Capture the cell that displays the provided text and extract its [x, y] central coordinate. 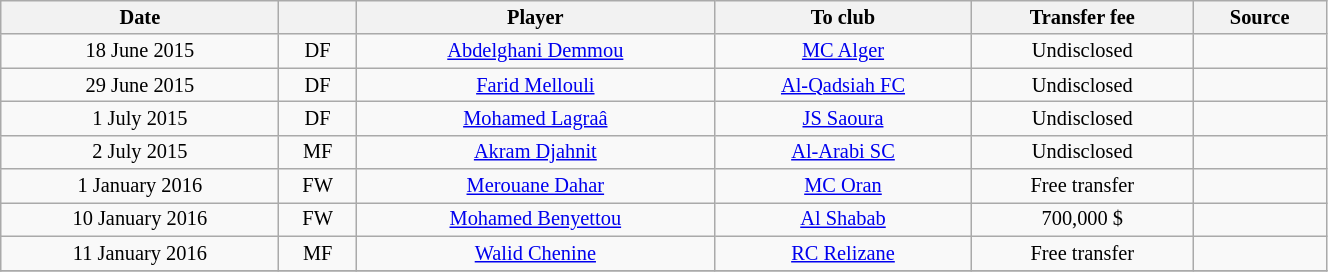
10 January 2016 [140, 219]
1 January 2016 [140, 186]
Merouane Dahar [535, 186]
2 July 2015 [140, 152]
11 January 2016 [140, 253]
Al Shabab [843, 219]
Mohamed Benyettou [535, 219]
Mohamed Lagraâ [535, 118]
700,000 $ [1082, 219]
Abdelghani Demmou [535, 51]
Al-Arabi SC [843, 152]
Farid Mellouli [535, 85]
18 June 2015 [140, 51]
Transfer fee [1082, 17]
Source [1260, 17]
Akram Djahnit [535, 152]
To club [843, 17]
Player [535, 17]
RC Relizane [843, 253]
1 July 2015 [140, 118]
Walid Chenine [535, 253]
MC Oran [843, 186]
Al-Qadsiah FC [843, 85]
MC Alger [843, 51]
JS Saoura [843, 118]
29 June 2015 [140, 85]
Date [140, 17]
